Extract the (X, Y) coordinate from the center of the cell holding the provided text.  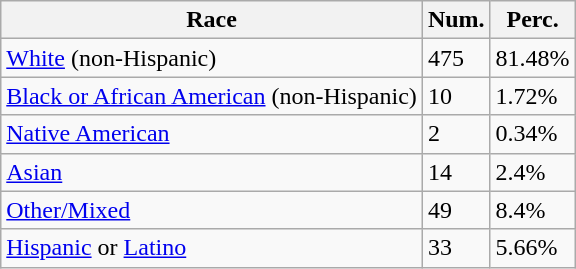
8.4% (532, 210)
10 (456, 96)
5.66% (532, 248)
Hispanic or Latino (212, 248)
Asian (212, 172)
0.34% (532, 134)
Native American (212, 134)
2 (456, 134)
2.4% (532, 172)
Num. (456, 20)
Black or African American (non-Hispanic) (212, 96)
Race (212, 20)
49 (456, 210)
White (non-Hispanic) (212, 58)
14 (456, 172)
81.48% (532, 58)
Other/Mixed (212, 210)
1.72% (532, 96)
475 (456, 58)
Perc. (532, 20)
33 (456, 248)
